Search for the cell housing the specified text and yield its [x, y] center coordinate. 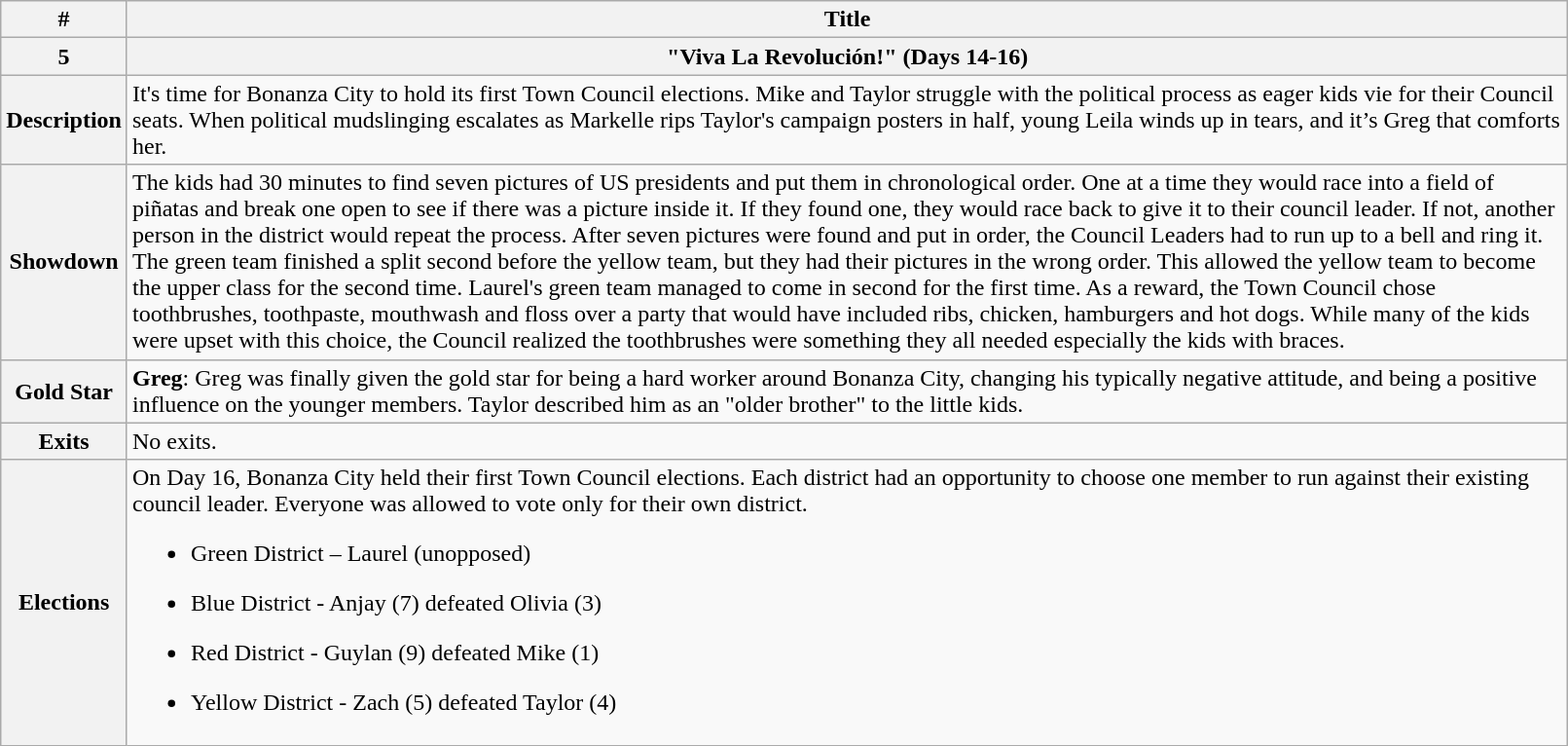
Title [847, 19]
Gold Star [64, 392]
Description [64, 120]
Showdown [64, 262]
5 [64, 56]
# [64, 19]
Exits [64, 441]
No exits. [847, 441]
"Viva La Revolución!" (Days 14-16) [847, 56]
Elections [64, 602]
